Capture the cell that displays the provided text and extract its [x, y] central coordinate. 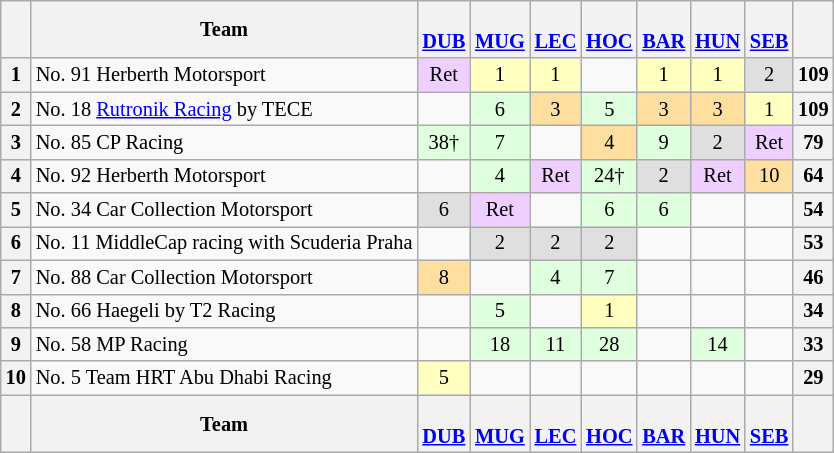
24† [609, 176]
No. 11 MiddleCap racing with Scuderia Praha [224, 243]
No. 88 Car Collection Motorsport [224, 277]
No. 34 Car Collection Motorsport [224, 210]
No. 5 Team HRT Abu Dhabi Racing [224, 378]
14 [718, 344]
No. 85 CP Racing [224, 142]
64 [813, 176]
28 [609, 344]
18 [500, 344]
34 [813, 311]
11 [556, 344]
53 [813, 243]
33 [813, 344]
29 [813, 378]
No. 66 Haegeli by T2 Racing [224, 311]
54 [813, 210]
79 [813, 142]
No. 18 Rutronik Racing by TECE [224, 109]
38† [444, 142]
46 [813, 277]
No. 91 Herberth Motorsport [224, 75]
No. 92 Herberth Motorsport [224, 176]
No. 58 MP Racing [224, 344]
